Locate the cell with the specified text and output its (X, Y) center coordinate. 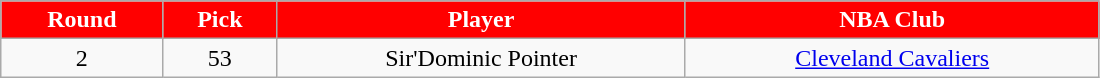
Sir'Dominic Pointer (482, 58)
Round (82, 20)
NBA Club (892, 20)
Cleveland Cavaliers (892, 58)
Player (482, 20)
2 (82, 58)
53 (220, 58)
Pick (220, 20)
